Find where the given text appears and provide that cell's center as [x, y] coordinate. 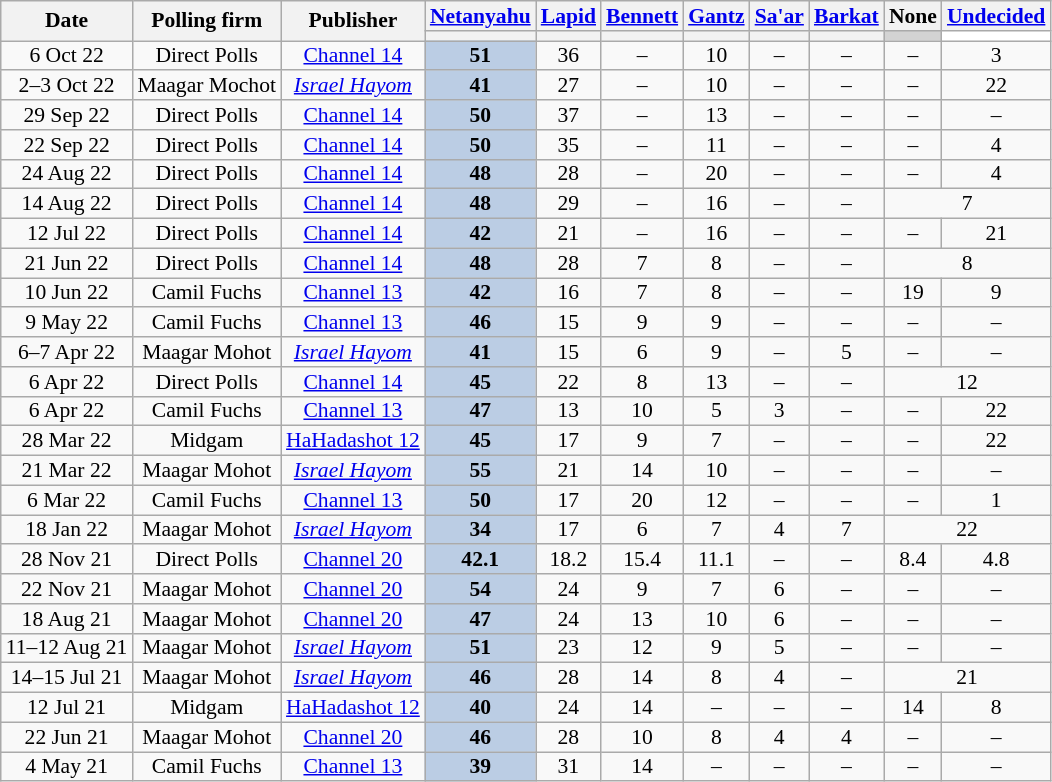
55 [480, 471]
29 [568, 204]
21 Jun 22 [67, 263]
37 [568, 115]
18 Aug 21 [67, 619]
18.2 [568, 560]
28 Nov 21 [67, 560]
14 Aug 22 [67, 204]
11–12 Aug 21 [67, 648]
Maagar Mochot [206, 86]
42.1 [480, 560]
Publisher [353, 21]
None [913, 16]
35 [568, 145]
8.4 [913, 560]
12 Jul 22 [67, 234]
Polling firm [206, 21]
54 [480, 589]
29 Sep 22 [67, 115]
Barkat [846, 16]
Sa'ar [780, 16]
40 [480, 708]
19 [913, 293]
27 [568, 86]
36 [568, 56]
39 [480, 767]
6–7 Apr 22 [67, 352]
12 Jul 21 [67, 708]
23 [568, 648]
4.8 [996, 560]
15.4 [642, 560]
2–3 Oct 22 [67, 86]
24 Aug 22 [67, 174]
21 Mar 22 [67, 471]
Lapid [568, 16]
22 Jun 21 [67, 737]
11.1 [716, 560]
14–15 Jul 21 [67, 678]
10 Jun 22 [67, 293]
28 Mar 22 [67, 441]
4 May 21 [67, 767]
6 Oct 22 [67, 56]
18 Jan 22 [67, 530]
22 Sep 22 [67, 145]
Netanyahu [480, 16]
Gantz [716, 16]
Bennett [642, 16]
9 May 22 [67, 323]
Undecided [996, 16]
Date [67, 21]
31 [568, 767]
6 Mar 22 [67, 500]
34 [480, 530]
22 Nov 21 [67, 589]
1 [996, 500]
11 [716, 145]
